Locate the cell with the specified text and output its (x, y) center coordinate. 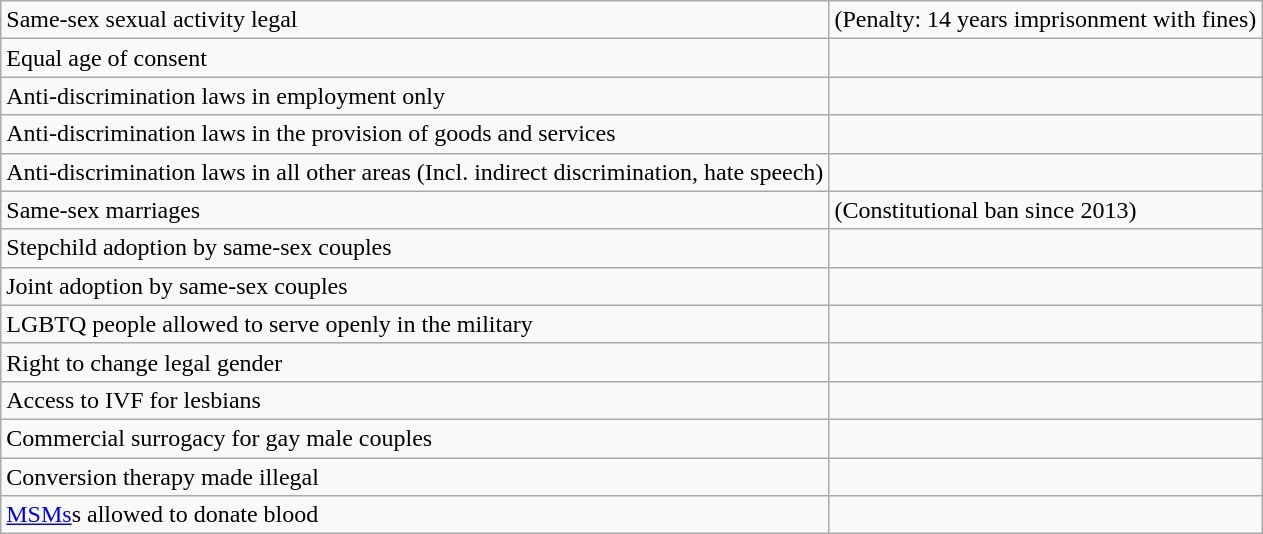
Joint adoption by same-sex couples (415, 286)
LGBTQ people allowed to serve openly in the military (415, 324)
Anti-discrimination laws in employment only (415, 96)
Commercial surrogacy for gay male couples (415, 438)
Anti-discrimination laws in all other areas (Incl. indirect discrimination, hate speech) (415, 172)
MSMss allowed to donate blood (415, 515)
Right to change legal gender (415, 362)
Stepchild adoption by same-sex couples (415, 248)
Anti-discrimination laws in the provision of goods and services (415, 134)
(Constitutional ban since 2013) (1046, 210)
Same-sex marriages (415, 210)
(Penalty: 14 years imprisonment with fines) (1046, 20)
Equal age of consent (415, 58)
Conversion therapy made illegal (415, 477)
Access to IVF for lesbians (415, 400)
Same-sex sexual activity legal (415, 20)
